Identify which cell holds the provided text, then report its [X, Y] central coordinate. 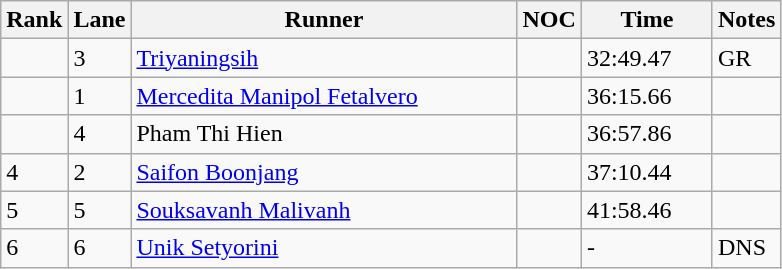
Time [646, 20]
Notes [746, 20]
NOC [549, 20]
Rank [34, 20]
32:49.47 [646, 58]
2 [100, 172]
Mercedita Manipol Fetalvero [324, 96]
GR [746, 58]
3 [100, 58]
Runner [324, 20]
Lane [100, 20]
Pham Thi Hien [324, 134]
37:10.44 [646, 172]
1 [100, 96]
41:58.46 [646, 210]
Unik Setyorini [324, 248]
Souksavanh Malivanh [324, 210]
36:57.86 [646, 134]
Triyaningsih [324, 58]
Saifon Boonjang [324, 172]
- [646, 248]
DNS [746, 248]
36:15.66 [646, 96]
